From the cell containing the given text, extract its center point as (x, y) coordinate. 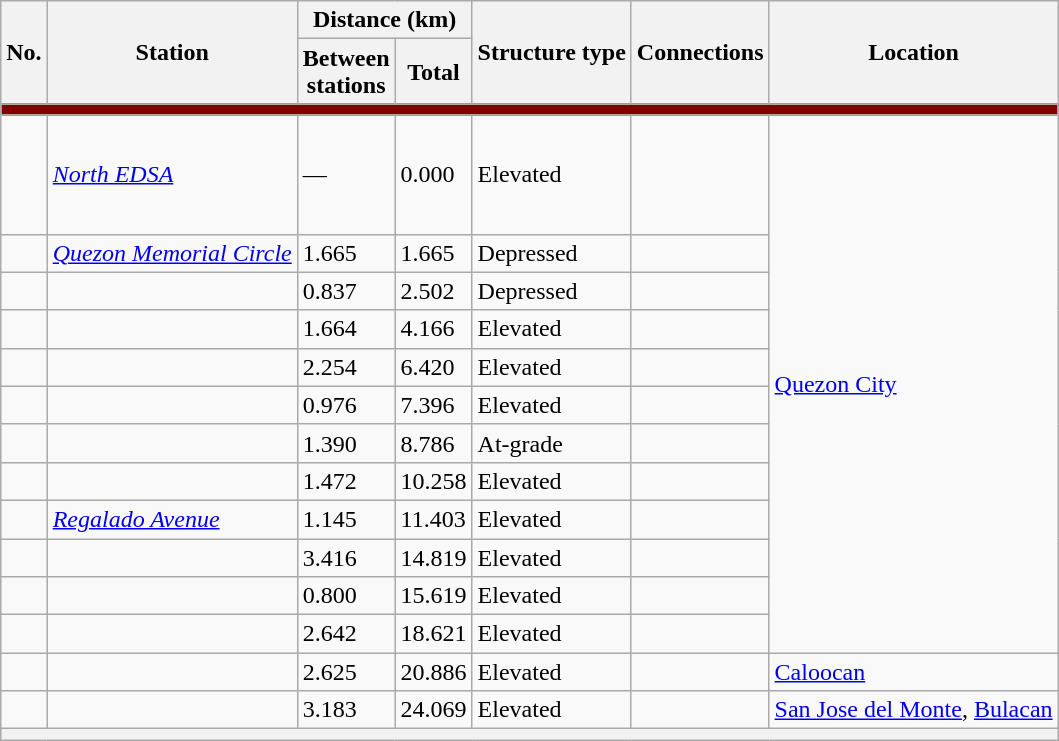
Structure type (552, 52)
Location (914, 52)
2.254 (346, 367)
1.390 (346, 443)
0.000 (434, 174)
Station (172, 52)
2.502 (434, 291)
Distance (km) (384, 20)
7.396 (434, 405)
11.403 (434, 519)
15.619 (434, 596)
18.621 (434, 634)
1.664 (346, 329)
1.472 (346, 481)
At-grade (552, 443)
1.145 (346, 519)
— (346, 174)
0.800 (346, 596)
0.837 (346, 291)
3.183 (346, 710)
4.166 (434, 329)
0.976 (346, 405)
3.416 (346, 557)
Caloocan (914, 672)
14.819 (434, 557)
Quezon Memorial Circle (172, 253)
6.420 (434, 367)
No. (24, 52)
Total (434, 72)
San Jose del Monte, Bulacan (914, 710)
Quezon City (914, 384)
Betweenstations (346, 72)
2.642 (346, 634)
10.258 (434, 481)
Connections (700, 52)
8.786 (434, 443)
North EDSA (172, 174)
20.886 (434, 672)
24.069 (434, 710)
Regalado Avenue (172, 519)
2.625 (346, 672)
